Detect which cell encompasses the target text, then output its (X, Y) center coordinate. 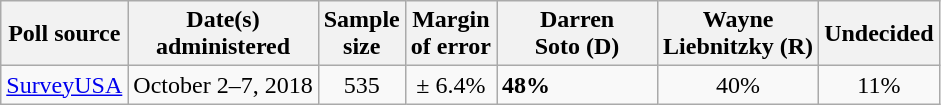
Date(s)administered (223, 34)
WayneLiebnitzky (R) (738, 34)
48% (576, 85)
Undecided (879, 34)
Marginof error (450, 34)
Samplesize (362, 34)
40% (738, 85)
535 (362, 85)
SurveyUSA (64, 85)
October 2–7, 2018 (223, 85)
11% (879, 85)
± 6.4% (450, 85)
Poll source (64, 34)
DarrenSoto (D) (576, 34)
